Search for the cell housing the specified text and yield its (x, y) center coordinate. 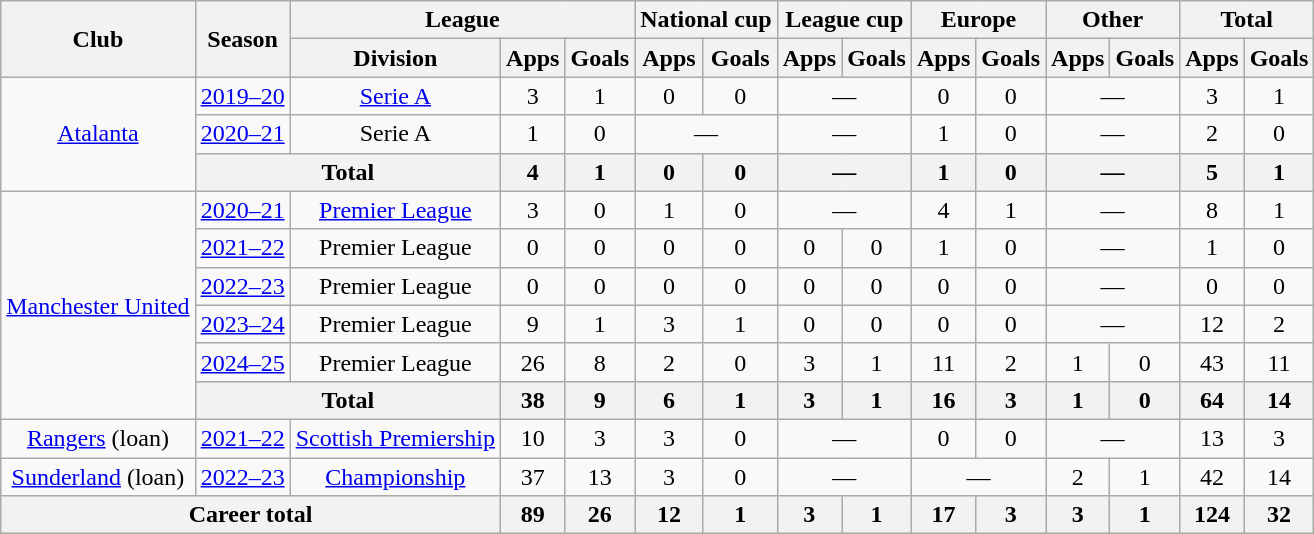
League (462, 20)
2023–24 (242, 324)
38 (533, 400)
2019–20 (242, 96)
42 (1212, 477)
Rangers (loan) (98, 438)
Sunderland (loan) (98, 477)
Season (242, 39)
Division (395, 58)
2024–25 (242, 362)
Manchester United (98, 305)
Europe (978, 20)
32 (1279, 515)
124 (1212, 515)
5 (1212, 172)
64 (1212, 400)
37 (533, 477)
Championship (395, 477)
Other (1113, 20)
6 (669, 400)
43 (1212, 362)
Atalanta (98, 134)
Scottish Premiership (395, 438)
17 (943, 515)
Club (98, 39)
League cup (844, 20)
National cup (706, 20)
89 (533, 515)
10 (533, 438)
Career total (251, 515)
16 (943, 400)
